Identify which cell holds the provided text, then report its (x, y) central coordinate. 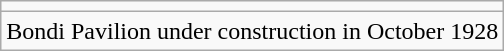
Bondi Pavilion under construction in October 1928 (252, 31)
